Return [X, Y] of the center of cell containing provided text 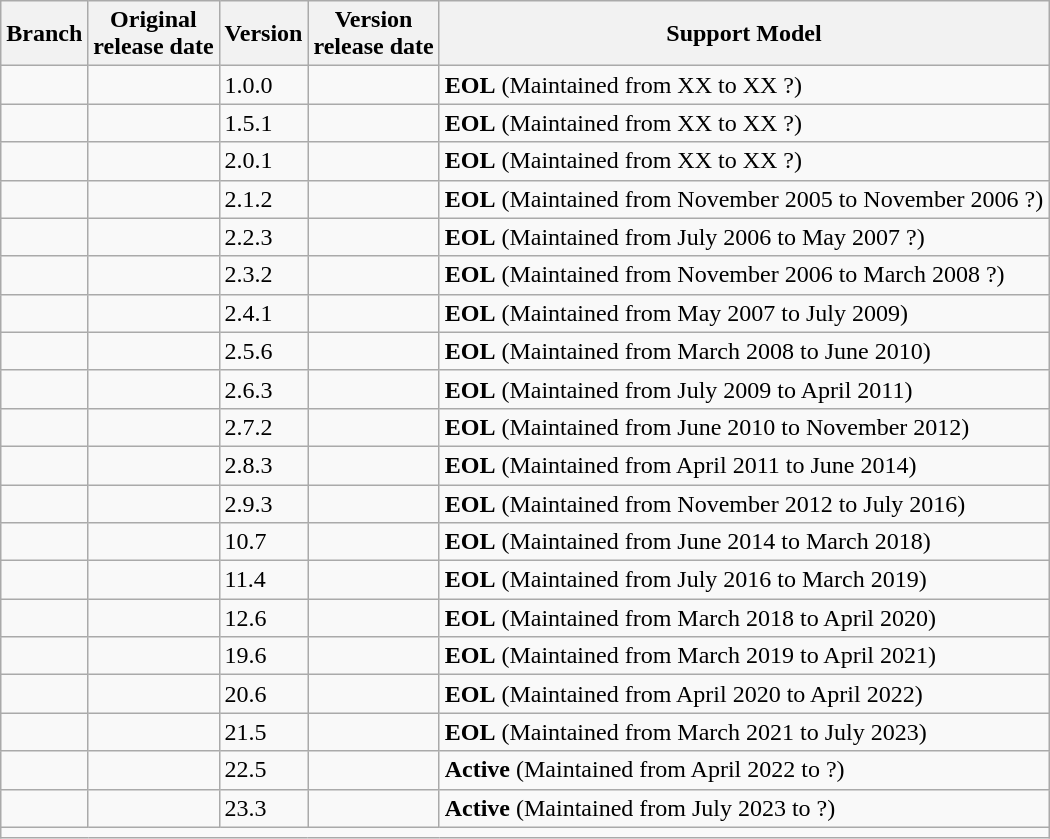
2.3.2 [264, 275]
10.7 [264, 542]
Originalrelease date [154, 34]
1.5.1 [264, 123]
EOL (Maintained from November 2005 to November 2006 ?) [744, 199]
2.7.2 [264, 427]
11.4 [264, 580]
2.2.3 [264, 237]
Versionrelease date [374, 34]
2.1.2 [264, 199]
Active (Maintained from April 2022 to ?) [744, 770]
Support Model [744, 34]
EOL (Maintained from March 2021 to July 2023) [744, 732]
2.5.6 [264, 351]
2.6.3 [264, 389]
EOL (Maintained from July 2006 to May 2007 ?) [744, 237]
2.9.3 [264, 503]
EOL (Maintained from April 2011 to June 2014) [744, 465]
EOL (Maintained from March 2019 to April 2021) [744, 656]
12.6 [264, 618]
EOL (Maintained from April 2020 to April 2022) [744, 694]
19.6 [264, 656]
EOL (Maintained from June 2014 to March 2018) [744, 542]
EOL (Maintained from March 2008 to June 2010) [744, 351]
Active (Maintained from July 2023 to ?) [744, 808]
EOL (Maintained from June 2010 to November 2012) [744, 427]
EOL (Maintained from July 2016 to March 2019) [744, 580]
EOL (Maintained from March 2018 to April 2020) [744, 618]
1.0.0 [264, 85]
23.3 [264, 808]
2.4.1 [264, 313]
EOL (Maintained from July 2009 to April 2011) [744, 389]
EOL (Maintained from May 2007 to July 2009) [744, 313]
EOL (Maintained from November 2012 to July 2016) [744, 503]
Branch [44, 34]
20.6 [264, 694]
Version [264, 34]
22.5 [264, 770]
EOL (Maintained from November 2006 to March 2008 ?) [744, 275]
21.5 [264, 732]
2.0.1 [264, 161]
2.8.3 [264, 465]
